Capture the cell that displays the provided text and extract its (x, y) central coordinate. 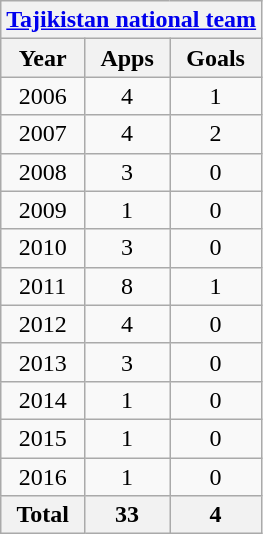
2006 (43, 96)
2013 (43, 362)
Apps (128, 58)
2007 (43, 134)
2012 (43, 324)
2015 (43, 438)
Tajikistan national team (132, 20)
2014 (43, 400)
Total (43, 515)
2008 (43, 172)
2010 (43, 248)
Goals (216, 58)
2011 (43, 286)
33 (128, 515)
2 (216, 134)
2016 (43, 477)
Year (43, 58)
2009 (43, 210)
8 (128, 286)
